Output the [X, Y] coordinate of the center of the cell containing the given text.  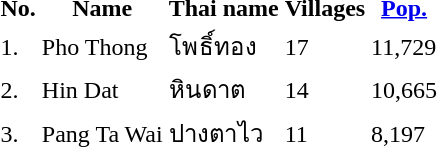
17 [324, 46]
หินดาต [224, 90]
Pho Thong [102, 46]
14 [324, 90]
โพธิ์ทอง [224, 46]
Hin Dat [102, 90]
